Identify which cell holds the provided text, then report its (x, y) central coordinate. 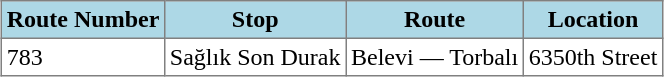
Belevi — Torbalı (435, 57)
Stop (256, 20)
783 (82, 57)
6350th Street (592, 57)
Location (592, 20)
Route Number (82, 20)
Route (435, 20)
Sağlık Son Durak (256, 57)
